Pinpoint the cell where the given text exists, returning its (X, Y) midpoint coordinate. 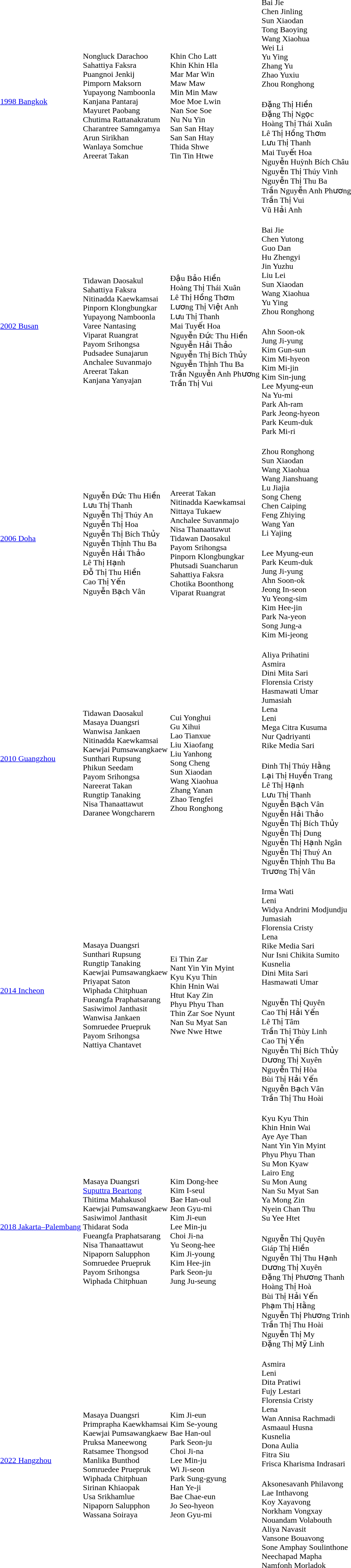
Cui YonghuiGu XihuiLao TianxueLiu XiaofangLiu YanhongSong ChengSun XiaodanWang XiaohuaZhang YananZhao TengfeiZhou Ronghong (215, 758)
Kim Dong-heeKim I-seulBae Han-oulJeon Gyu-miKim Ji-eunLee Min-juChoi Ji-naYu Seong-heeKim Ji-youngKim Hee-jinPark Seon-juJung Ju-seung (215, 1226)
Ei Thin ZarNant Yin Yin MyintKyu Kyu ThinKhin Hnin WaiHtut Kay ZinPhyu Phyu ThanThin Zar Soe NyuntNan Su Myat SanNwe Nwe Htwe (215, 990)
